Search for the cell housing the specified text and yield its [X, Y] center coordinate. 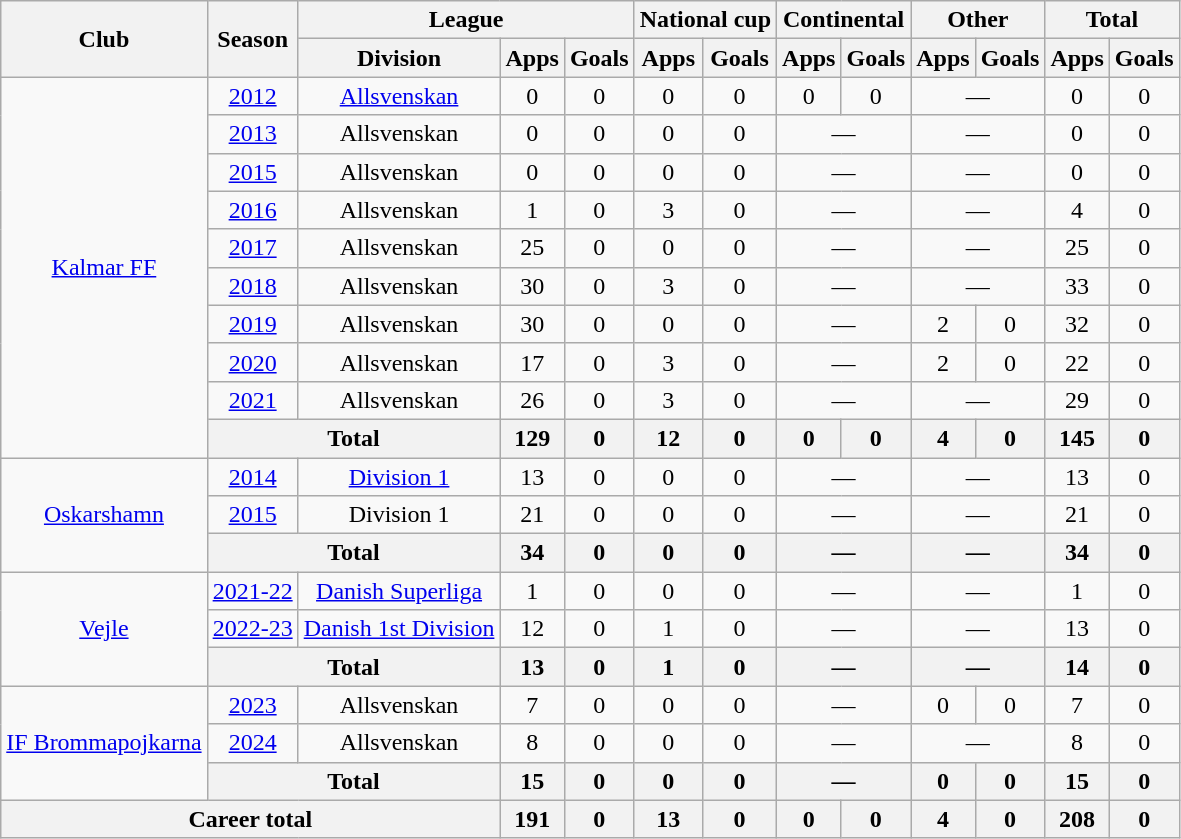
2020 [252, 362]
129 [532, 438]
Danish 1st Division [399, 629]
Danish Superliga [399, 591]
17 [532, 362]
22 [1077, 362]
2017 [252, 248]
National cup [705, 20]
Season [252, 39]
Career total [250, 819]
208 [1077, 819]
2024 [252, 743]
Continental [844, 20]
145 [1077, 438]
Oskarshamn [104, 515]
Division [399, 58]
2012 [252, 96]
2021-22 [252, 591]
2016 [252, 210]
29 [1077, 400]
Kalmar FF [104, 268]
2014 [252, 477]
Club [104, 39]
Other [978, 20]
33 [1077, 286]
League [466, 20]
26 [532, 400]
Vejle [104, 629]
2023 [252, 705]
2013 [252, 134]
2022-23 [252, 629]
IF Brommapojkarna [104, 743]
2021 [252, 400]
32 [1077, 324]
2018 [252, 286]
191 [532, 819]
14 [1077, 667]
2019 [252, 324]
